Identify which cell holds the provided text, then report its (X, Y) central coordinate. 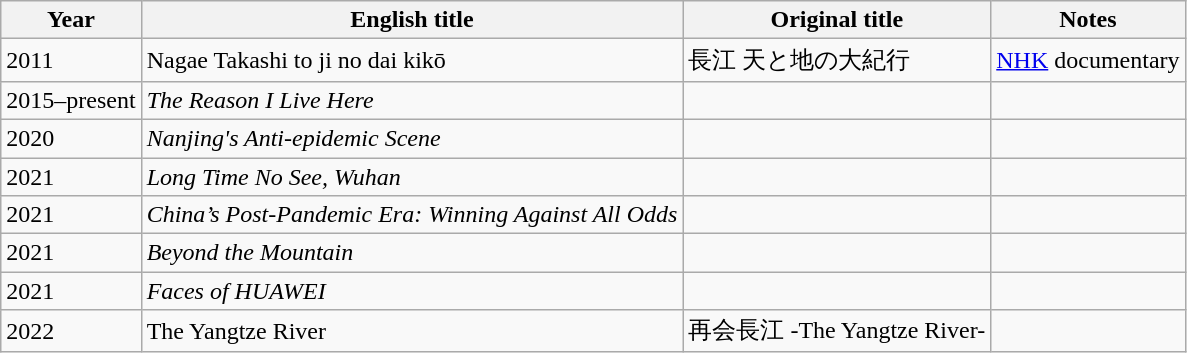
English title (412, 20)
Beyond the Mountain (412, 253)
The Reason I Live Here (412, 100)
China’s Post-Pandemic Era: Winning Against All Odds (412, 215)
NHK documentary (1088, 60)
Faces of HUAWEI (412, 291)
長江 天と地の大紀行 (837, 60)
Nanjing's Anti-epidemic Scene (412, 138)
2022 (71, 332)
2015–present (71, 100)
2011 (71, 60)
The Yangtze River (412, 332)
2020 (71, 138)
Notes (1088, 20)
Long Time No See, Wuhan (412, 177)
Year (71, 20)
Original title (837, 20)
Nagae Takashi to ji no dai kikō (412, 60)
再会長江 -The Yangtze River- (837, 332)
